Return (X, Y) of the center of cell containing provided text 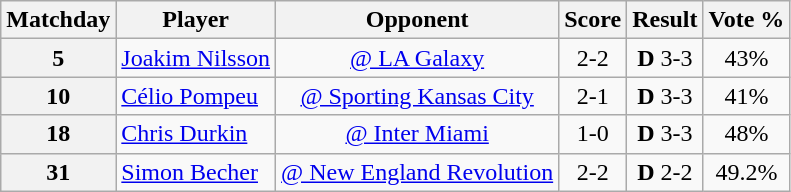
Vote % (746, 20)
41% (746, 96)
Célio Pompeu (196, 96)
@ New England Revolution (418, 172)
Result (665, 20)
Opponent (418, 20)
18 (58, 134)
49.2% (746, 172)
10 (58, 96)
2-1 (593, 96)
5 (58, 58)
Player (196, 20)
48% (746, 134)
43% (746, 58)
@ Sporting Kansas City (418, 96)
Matchday (58, 20)
Chris Durkin (196, 134)
Score (593, 20)
Joakim Nilsson (196, 58)
1-0 (593, 134)
@ Inter Miami (418, 134)
Simon Becher (196, 172)
@ LA Galaxy (418, 58)
31 (58, 172)
D 2-2 (665, 172)
